Extract the [x, y] coordinate from the center of the cell holding the provided text.  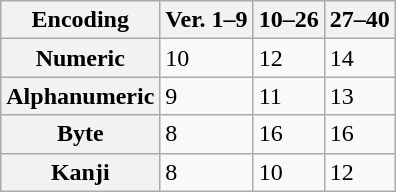
Kanji [80, 172]
13 [360, 96]
Encoding [80, 20]
Ver. 1–9 [206, 20]
11 [288, 96]
Numeric [80, 58]
14 [360, 58]
Alphanumeric [80, 96]
27–40 [360, 20]
Byte [80, 134]
10–26 [288, 20]
9 [206, 96]
